Return [X, Y] of the center of cell containing provided text 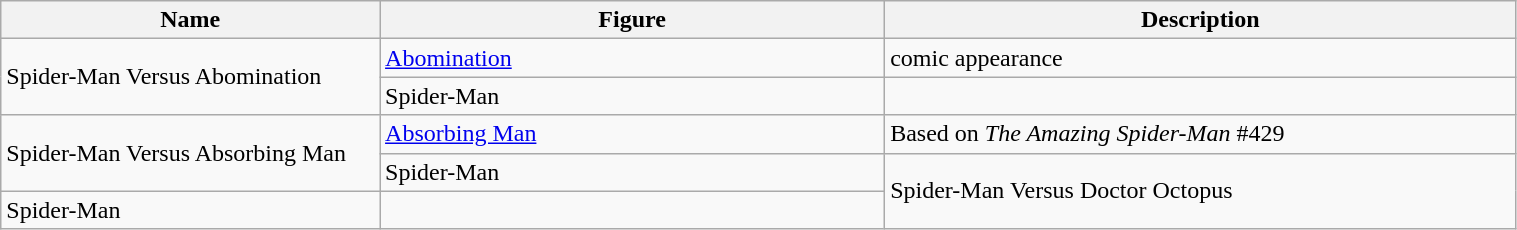
Spider-Man Versus Absorbing Man [190, 153]
Based on The Amazing Spider-Man #429 [1200, 134]
Spider-Man Versus Doctor Octopus [1200, 191]
Abomination [632, 58]
Description [1200, 20]
Absorbing Man [632, 134]
Name [190, 20]
Spider-Man Versus Abomination [190, 77]
comic appearance [1200, 58]
Figure [632, 20]
